Provide the [x, y] coordinate of the cell's center where the given text is located.  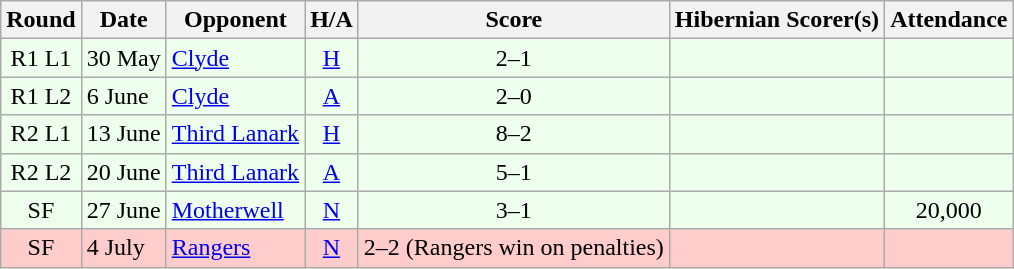
2–2 (Rangers win on penalties) [514, 248]
Date [124, 20]
R1 L1 [41, 58]
2–1 [514, 58]
13 June [124, 134]
30 May [124, 58]
Hibernian Scorer(s) [776, 20]
8–2 [514, 134]
4 July [124, 248]
20 June [124, 172]
Rangers [235, 248]
27 June [124, 210]
H/A [332, 20]
R2 L2 [41, 172]
R1 L2 [41, 96]
Score [514, 20]
20,000 [949, 210]
Opponent [235, 20]
R2 L1 [41, 134]
6 June [124, 96]
3–1 [514, 210]
Motherwell [235, 210]
2–0 [514, 96]
Attendance [949, 20]
5–1 [514, 172]
Round [41, 20]
